Provide the (x, y) coordinate of the cell's center where the given text is located.  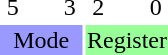
Mode (41, 40)
